From the cell containing the given text, extract its center point as [x, y] coordinate. 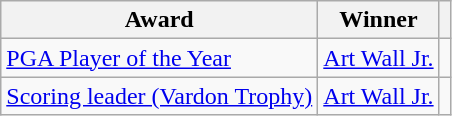
Winner [378, 20]
Scoring leader (Vardon Trophy) [160, 96]
PGA Player of the Year [160, 58]
Award [160, 20]
